Capture the cell that displays the provided text and extract its [x, y] central coordinate. 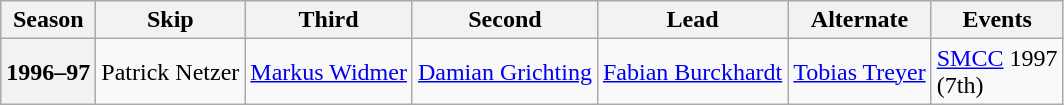
Fabian Burckhardt [692, 72]
Alternate [860, 20]
Patrick Netzer [170, 72]
Damian Grichting [504, 72]
Lead [692, 20]
Third [329, 20]
1996–97 [48, 72]
SMCC 1997 (7th) [997, 72]
Markus Widmer [329, 72]
Events [997, 20]
Season [48, 20]
Tobias Treyer [860, 72]
Skip [170, 20]
Second [504, 20]
